Return [X, Y] of the center of cell containing provided text 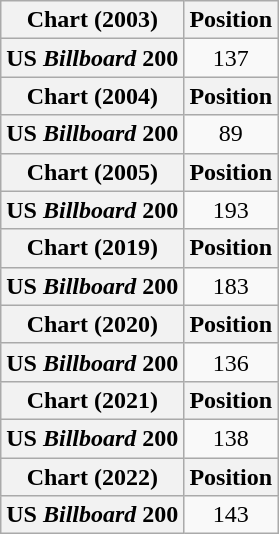
Chart (2022) [92, 477]
183 [231, 286]
Chart (2021) [92, 400]
143 [231, 515]
Chart (2019) [92, 248]
138 [231, 438]
136 [231, 362]
Chart (2004) [92, 96]
193 [231, 210]
137 [231, 58]
Chart (2020) [92, 324]
Chart (2003) [92, 20]
89 [231, 134]
Chart (2005) [92, 172]
